Identify which cell holds the provided text, then report its (X, Y) central coordinate. 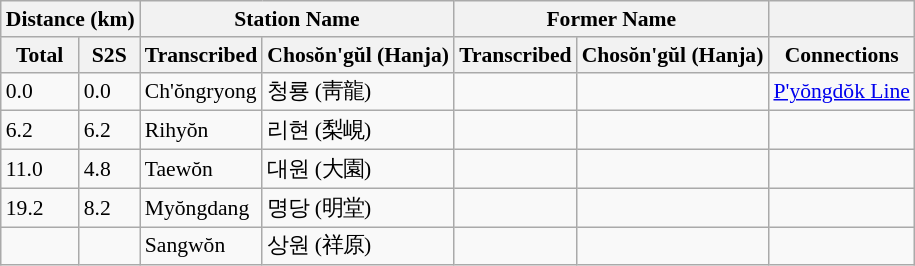
19.2 (40, 208)
8.2 (110, 208)
대원 (大園) (358, 170)
Taewŏn (201, 170)
Station Name (297, 19)
Myŏngdang (201, 208)
Rihyŏn (201, 130)
11.0 (40, 170)
Sangwŏn (201, 246)
P'yŏngdŏk Line (842, 92)
명당 (明堂) (358, 208)
Total (40, 55)
S2S (110, 55)
Ch'ŏngryong (201, 92)
리현 (梨峴) (358, 130)
Connections (842, 55)
상원 (祥原) (358, 246)
Former Name (611, 19)
4.8 (110, 170)
Distance (km) (70, 19)
청룡 (靑龍) (358, 92)
